Find where the given text appears and provide that cell's center as [X, Y] coordinate. 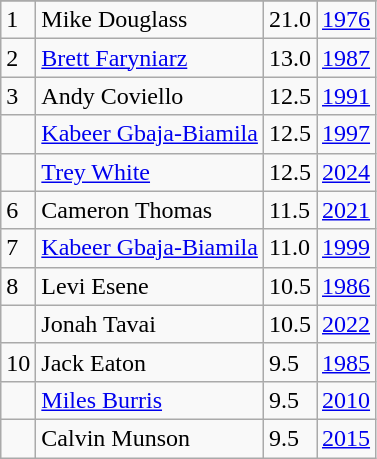
Calvin Munson [150, 438]
13.0 [290, 58]
3 [18, 96]
2022 [346, 324]
Mike Douglass [150, 20]
1 [18, 20]
2010 [346, 400]
Jack Eaton [150, 362]
21.0 [290, 20]
1986 [346, 286]
6 [18, 210]
11.0 [290, 248]
2024 [346, 172]
1999 [346, 248]
Levi Esene [150, 286]
Andy Coviello [150, 96]
1985 [346, 362]
Brett Faryniarz [150, 58]
11.5 [290, 210]
2 [18, 58]
Jonah Tavai [150, 324]
2021 [346, 210]
8 [18, 286]
2015 [346, 438]
1991 [346, 96]
1997 [346, 134]
Miles Burris [150, 400]
Cameron Thomas [150, 210]
7 [18, 248]
Trey White [150, 172]
1976 [346, 20]
10 [18, 362]
1987 [346, 58]
